Search for the cell housing the specified text and yield its (X, Y) center coordinate. 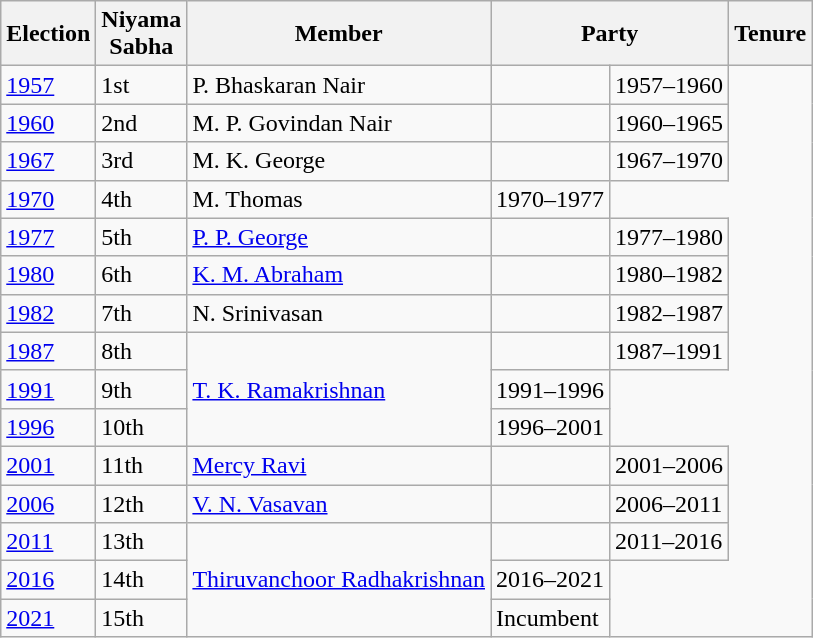
1957 (48, 85)
M. Thomas (339, 199)
1980–1982 (670, 275)
Member (339, 34)
1960 (48, 123)
1957–1960 (670, 85)
M. P. Govindan Nair (339, 123)
P. P. George (339, 237)
2016–2021 (550, 580)
T. K. Ramakrishnan (339, 389)
1996–2001 (550, 427)
2016 (48, 580)
K. M. Abraham (339, 275)
11th (142, 465)
1991 (48, 389)
15th (142, 618)
Tenure (770, 34)
Election (48, 34)
13th (142, 542)
1960–1965 (670, 123)
Incumbent (550, 618)
1970 (48, 199)
1987–1991 (670, 351)
N. Srinivasan (339, 313)
1982–1987 (670, 313)
1982 (48, 313)
6th (142, 275)
5th (142, 237)
2006–2011 (670, 503)
1991–1996 (550, 389)
M. K. George (339, 161)
1st (142, 85)
P. Bhaskaran Nair (339, 85)
1980 (48, 275)
2nd (142, 123)
2001–2006 (670, 465)
1996 (48, 427)
14th (142, 580)
2021 (48, 618)
2011–2016 (670, 542)
1977–1980 (670, 237)
12th (142, 503)
2011 (48, 542)
Mercy Ravi (339, 465)
1970–1977 (550, 199)
1987 (48, 351)
10th (142, 427)
Thiruvanchoor Radhakrishnan (339, 580)
3rd (142, 161)
2001 (48, 465)
2006 (48, 503)
1977 (48, 237)
7th (142, 313)
NiyamaSabha (142, 34)
8th (142, 351)
9th (142, 389)
1967 (48, 161)
V. N. Vasavan (339, 503)
4th (142, 199)
1967–1970 (670, 161)
Party (610, 34)
